Determine the [X, Y] coordinate at the center of the cell enclosing the given text.  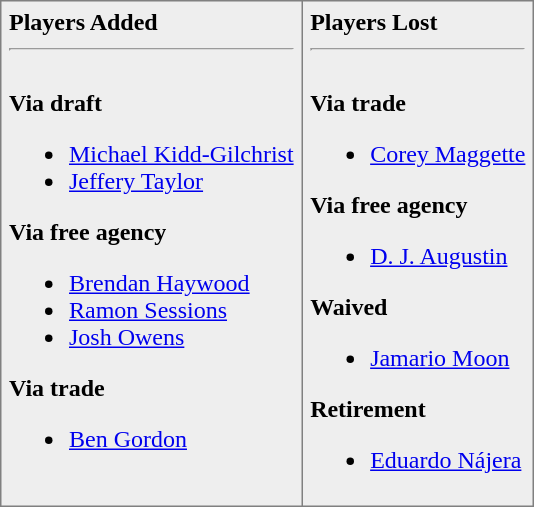
Players Added Via draftMichael Kidd-GilchristJeffery TaylorVia free agencyBrendan HaywoodRamon SessionsJosh OwensVia tradeBen Gordon [152, 254]
Players Lost Via tradeCorey MaggetteVia free agencyD. J. AugustinWaivedJamario MoonRetirementEduardo Nájera [418, 254]
